Determine the (x, y) coordinate at the center of the cell enclosing the given text.  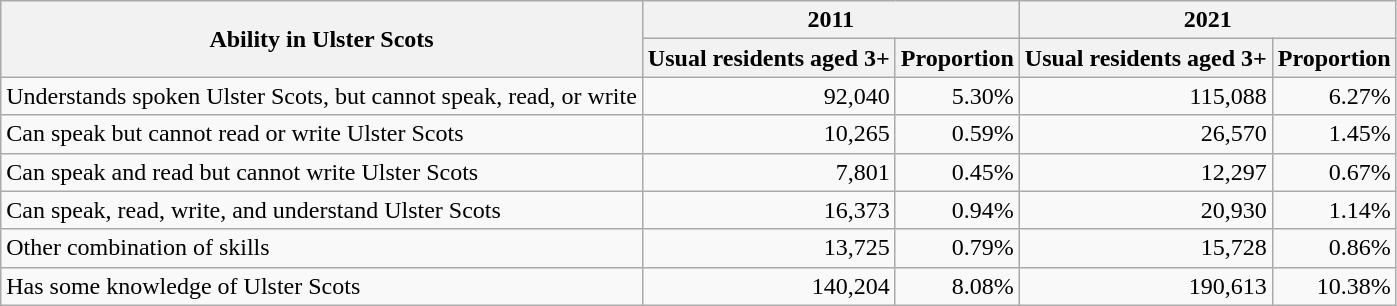
2011 (830, 20)
140,204 (768, 286)
2021 (1208, 20)
Ability in Ulster Scots (322, 39)
92,040 (768, 96)
0.86% (1334, 248)
26,570 (1146, 134)
Can speak and read but cannot write Ulster Scots (322, 172)
0.67% (1334, 172)
10.38% (1334, 286)
20,930 (1146, 210)
0.79% (957, 248)
13,725 (768, 248)
115,088 (1146, 96)
7,801 (768, 172)
Understands spoken Ulster Scots, but cannot speak, read, or write (322, 96)
15,728 (1146, 248)
1.45% (1334, 134)
0.45% (957, 172)
6.27% (1334, 96)
Can speak but cannot read or write Ulster Scots (322, 134)
Other combination of skills (322, 248)
8.08% (957, 286)
190,613 (1146, 286)
10,265 (768, 134)
1.14% (1334, 210)
16,373 (768, 210)
Can speak, read, write, and understand Ulster Scots (322, 210)
12,297 (1146, 172)
Has some knowledge of Ulster Scots (322, 286)
0.94% (957, 210)
0.59% (957, 134)
5.30% (957, 96)
